Find where the given text appears and provide that cell's center as [X, Y] coordinate. 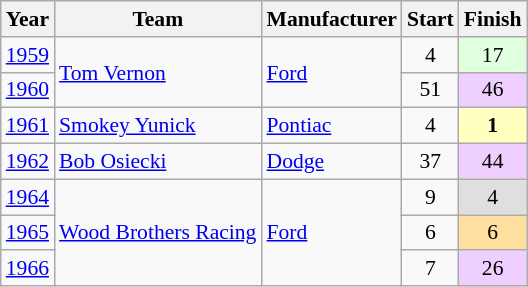
Dodge [331, 162]
17 [493, 55]
37 [430, 162]
Bob Osiecki [158, 162]
7 [430, 269]
46 [493, 90]
Smokey Yunick [158, 126]
1965 [28, 233]
1964 [28, 197]
Start [430, 19]
1 [493, 126]
1962 [28, 162]
Finish [493, 19]
1959 [28, 55]
Team [158, 19]
9 [430, 197]
1961 [28, 126]
1966 [28, 269]
44 [493, 162]
Tom Vernon [158, 72]
Pontiac [331, 126]
Manufacturer [331, 19]
1960 [28, 90]
Wood Brothers Racing [158, 232]
26 [493, 269]
Year [28, 19]
51 [430, 90]
